From the cell containing the given text, extract its center point as (X, Y) coordinate. 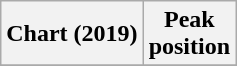
Peak position (189, 34)
Chart (2019) (72, 34)
